Capture the cell that displays the provided text and extract its (x, y) central coordinate. 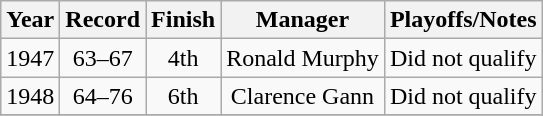
Record (103, 20)
1948 (30, 96)
Playoffs/Notes (463, 20)
6th (184, 96)
63–67 (103, 58)
1947 (30, 58)
Manager (303, 20)
64–76 (103, 96)
Finish (184, 20)
Ronald Murphy (303, 58)
Year (30, 20)
4th (184, 58)
Clarence Gann (303, 96)
